Output the (x, y) coordinate of the center of the cell containing the given text.  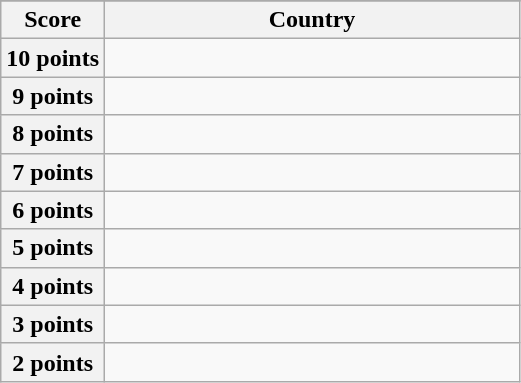
7 points (53, 172)
5 points (53, 248)
8 points (53, 134)
3 points (53, 324)
6 points (53, 210)
4 points (53, 286)
2 points (53, 362)
9 points (53, 96)
Country (312, 20)
10 points (53, 58)
Score (53, 20)
